Extract the (x, y) coordinate from the center of the cell holding the provided text.  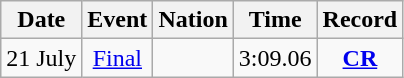
21 July (42, 58)
3:09.06 (275, 58)
Nation (193, 20)
Final (118, 58)
Time (275, 20)
Date (42, 20)
CR (360, 58)
Event (118, 20)
Record (360, 20)
